Detect which cell encompasses the target text, then output its [X, Y] center coordinate. 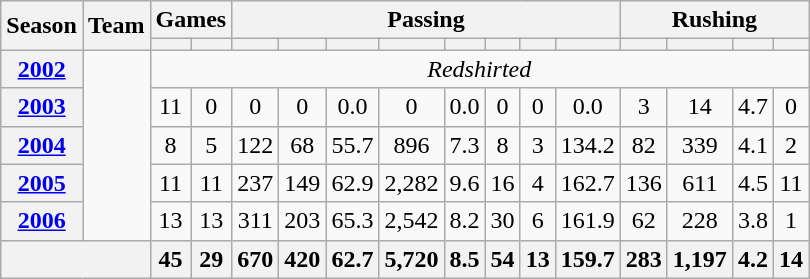
1 [790, 221]
162.7 [588, 183]
149 [302, 183]
339 [700, 145]
30 [502, 221]
62 [644, 221]
5 [212, 145]
161.9 [588, 221]
283 [644, 259]
1,197 [700, 259]
237 [256, 183]
159.7 [588, 259]
311 [256, 221]
2002 [42, 69]
8.2 [464, 221]
Games [191, 20]
2005 [42, 183]
134.2 [588, 145]
Redshirted [479, 69]
122 [256, 145]
68 [302, 145]
2006 [42, 221]
9.6 [464, 183]
62.7 [352, 259]
Season [42, 26]
2,282 [412, 183]
4 [538, 183]
611 [700, 183]
54 [502, 259]
670 [256, 259]
4.2 [752, 259]
4.1 [752, 145]
2004 [42, 145]
136 [644, 183]
2003 [42, 107]
228 [700, 221]
45 [170, 259]
2 [790, 145]
8.5 [464, 259]
4.5 [752, 183]
3.8 [752, 221]
82 [644, 145]
420 [302, 259]
Team [116, 26]
Rushing [714, 20]
6 [538, 221]
62.9 [352, 183]
65.3 [352, 221]
4.7 [752, 107]
7.3 [464, 145]
Passing [426, 20]
16 [502, 183]
5,720 [412, 259]
203 [302, 221]
2,542 [412, 221]
55.7 [352, 145]
29 [212, 259]
896 [412, 145]
